From the cell containing the given text, extract its center point as (x, y) coordinate. 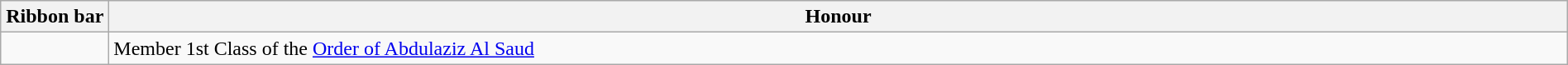
Ribbon bar (55, 17)
Member 1st Class of the Order of Abdulaziz Al Saud (839, 48)
Honour (839, 17)
